From the cell containing the given text, extract its center point as (x, y) coordinate. 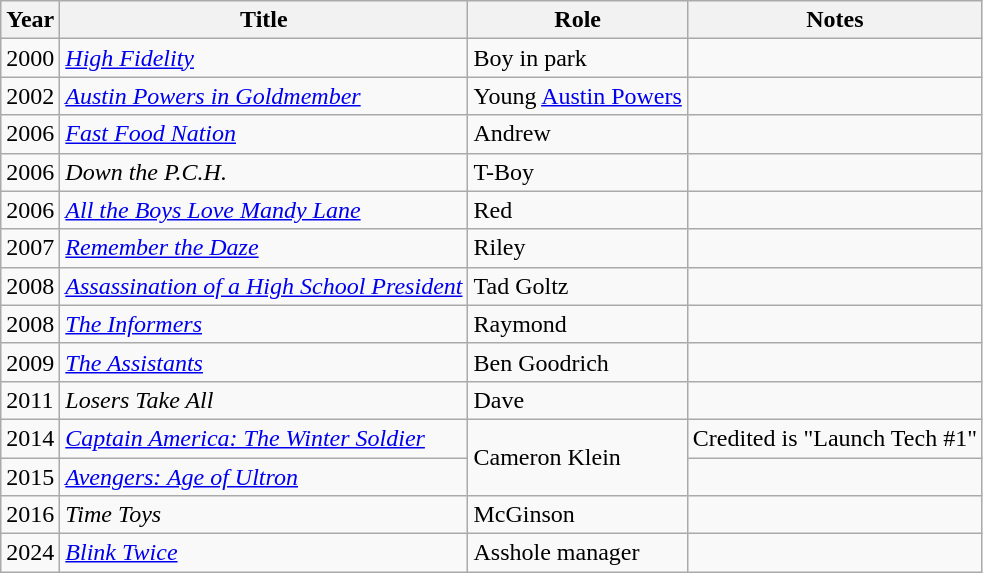
Down the P.C.H. (264, 172)
2024 (30, 553)
The Informers (264, 324)
Tad Goltz (578, 286)
2009 (30, 362)
Boy in park (578, 58)
Austin Powers in Goldmember (264, 96)
Asshole manager (578, 553)
2002 (30, 96)
T-Boy (578, 172)
McGinson (578, 515)
Notes (834, 20)
Assassination of a High School President (264, 286)
Remember the Daze (264, 248)
2000 (30, 58)
2016 (30, 515)
Time Toys (264, 515)
High Fidelity (264, 58)
2011 (30, 400)
2007 (30, 248)
The Assistants (264, 362)
Cameron Klein (578, 457)
Role (578, 20)
Red (578, 210)
Ben Goodrich (578, 362)
Raymond (578, 324)
2014 (30, 438)
Avengers: Age of Ultron (264, 477)
Young Austin Powers (578, 96)
Dave (578, 400)
Title (264, 20)
2015 (30, 477)
Fast Food Nation (264, 134)
Andrew (578, 134)
Losers Take All (264, 400)
Year (30, 20)
All the Boys Love Mandy Lane (264, 210)
Captain America: The Winter Soldier (264, 438)
Blink Twice (264, 553)
Riley (578, 248)
Credited is "Launch Tech #1" (834, 438)
